Extract the [x, y] coordinate from the center of the cell holding the provided text.  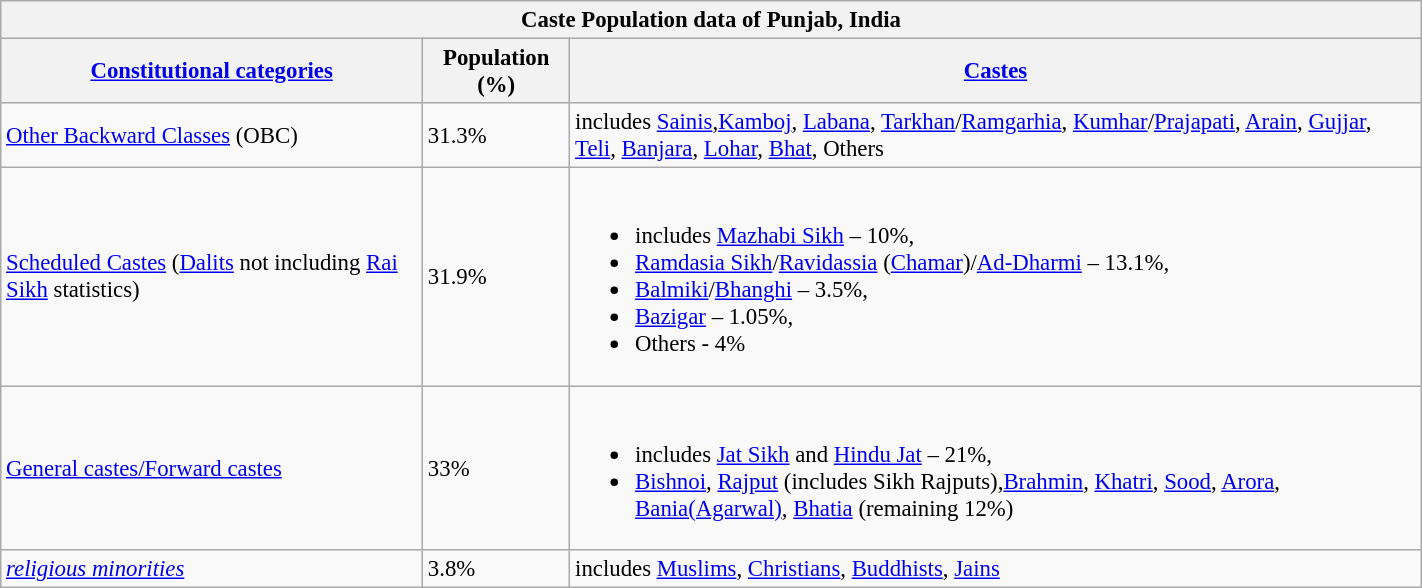
includes Muslims, Christians, Buddhists, Jains [996, 569]
includes Jat Sikh and Hindu Jat – 21%,Bishnoi, Rajput (includes Sikh Rajputs),Brahmin, Khatri, Sood, Arora, Bania(Agarwal), Bhatia (remaining 12%) [996, 468]
31.3% [496, 136]
includes Mazhabi Sikh – 10%,Ramdasia Sikh/Ravidassia (Chamar)/Ad-Dharmi – 13.1%,Balmiki/Bhanghi – 3.5%,Bazigar – 1.05%,Others - 4% [996, 277]
Population (%) [496, 72]
31.9% [496, 277]
Caste Population data of Punjab, India [711, 20]
33% [496, 468]
General castes/Forward castes [212, 468]
3.8% [496, 569]
Other Backward Classes (OBC) [212, 136]
Scheduled Castes (Dalits not including Rai Sikh statistics) [212, 277]
religious minorities [212, 569]
Constitutional categories [212, 72]
Castes [996, 72]
includes Sainis,Kamboj, Labana, Tarkhan/Ramgarhia, Kumhar/Prajapati, Arain, Gujjar, Teli, Banjara, Lohar, Bhat, Others [996, 136]
